From the cell containing the given text, extract its center point as (X, Y) coordinate. 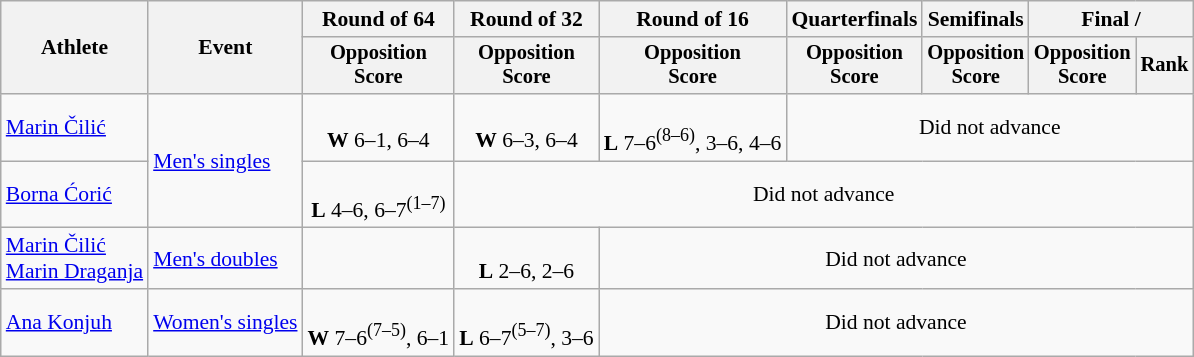
L 6–7(5–7), 3–6 (526, 322)
Athlete (74, 48)
Marin ČilićMarin Draganja (74, 258)
Borna Ćorić (74, 194)
Event (225, 48)
W 6–1, 6–4 (379, 128)
L 2–6, 2–6 (526, 258)
Men's doubles (225, 258)
Women's singles (225, 322)
Semifinals (976, 19)
Marin Čilić (74, 128)
Final / (1111, 19)
L 4–6, 6–7(1–7) (379, 194)
Round of 32 (526, 19)
Quarterfinals (854, 19)
Men's singles (225, 161)
L 7–6(8–6), 3–6, 4–6 (693, 128)
Ana Konjuh (74, 322)
Round of 16 (693, 19)
Round of 64 (379, 19)
W 6–3, 6–4 (526, 128)
W 7–6(7–5), 6–1 (379, 322)
Rank (1165, 66)
